Pinpoint the cell where the given text exists, returning its [X, Y] midpoint coordinate. 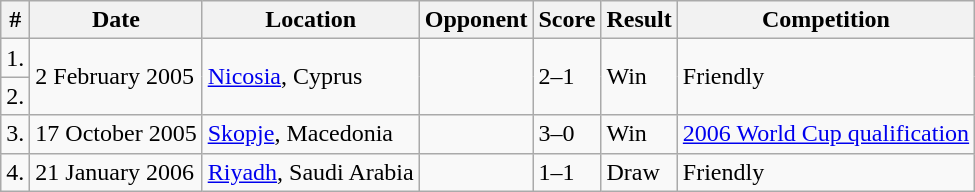
Result [639, 20]
3–0 [567, 134]
Score [567, 20]
2. [16, 96]
4. [16, 172]
2–1 [567, 77]
2006 World Cup qualification [826, 134]
Date [116, 20]
21 January 2006 [116, 172]
Riyadh, Saudi Arabia [310, 172]
# [16, 20]
Nicosia, Cyprus [310, 77]
Competition [826, 20]
Location [310, 20]
3. [16, 134]
Draw [639, 172]
Opponent [476, 20]
17 October 2005 [116, 134]
1. [16, 58]
1–1 [567, 172]
Skopje, Macedonia [310, 134]
2 February 2005 [116, 77]
